Find where the given text appears and provide that cell's center as [X, Y] coordinate. 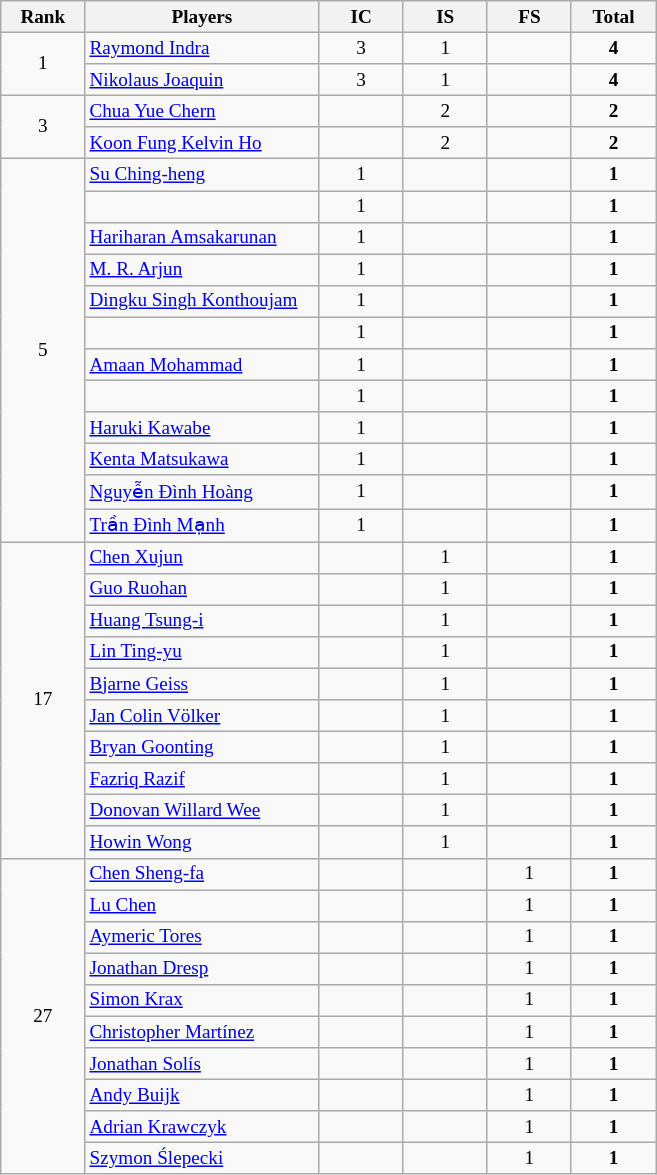
Bjarne Geiss [202, 684]
Adrian Krawczyk [202, 1127]
Players [202, 17]
Dingku Singh Konthoujam [202, 301]
17 [43, 699]
Amaan Mohammad [202, 365]
Koon Fung Kelvin Ho [202, 143]
Bryan Goonting [202, 747]
Total [613, 17]
Nikolaus Joaquin [202, 80]
27 [43, 1016]
Su Ching-heng [202, 175]
Simon Krax [202, 1000]
Fazriq Razif [202, 779]
Christopher Martínez [202, 1032]
Hariharan Amsakarunan [202, 238]
Lu Chen [202, 905]
Howin Wong [202, 842]
5 [43, 350]
Aymeric Tores [202, 937]
FS [529, 17]
Kenta Matsukawa [202, 460]
Andy Buijk [202, 1095]
Huang Tsung-i [202, 621]
Szymon Ślepecki [202, 1159]
Chua Yue Chern [202, 111]
Trần Đình Mạnh [202, 524]
Raymond Indra [202, 48]
Nguyễn Đình Hoàng [202, 492]
Donovan Willard Wee [202, 811]
Guo Ruohan [202, 589]
IS [445, 17]
Jonathan Dresp [202, 969]
Haruki Kawabe [202, 428]
Chen Xujun [202, 557]
IC [361, 17]
Chen Sheng-fa [202, 874]
Jan Colin Völker [202, 716]
Lin Ting-yu [202, 652]
Rank [43, 17]
M. R. Arjun [202, 270]
Jonathan Solís [202, 1064]
